For the text-containing cell, return its midpoint in (x, y) coordinate format. 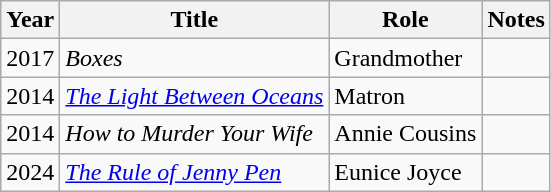
The Rule of Jenny Pen (194, 172)
Annie Cousins (406, 134)
The Light Between Oceans (194, 96)
Role (406, 20)
How to Murder Your Wife (194, 134)
2017 (30, 58)
Boxes (194, 58)
Title (194, 20)
Eunice Joyce (406, 172)
Notes (516, 20)
Matron (406, 96)
Grandmother (406, 58)
Year (30, 20)
2024 (30, 172)
